Provide the [X, Y] coordinate of the cell's center where the given text is located.  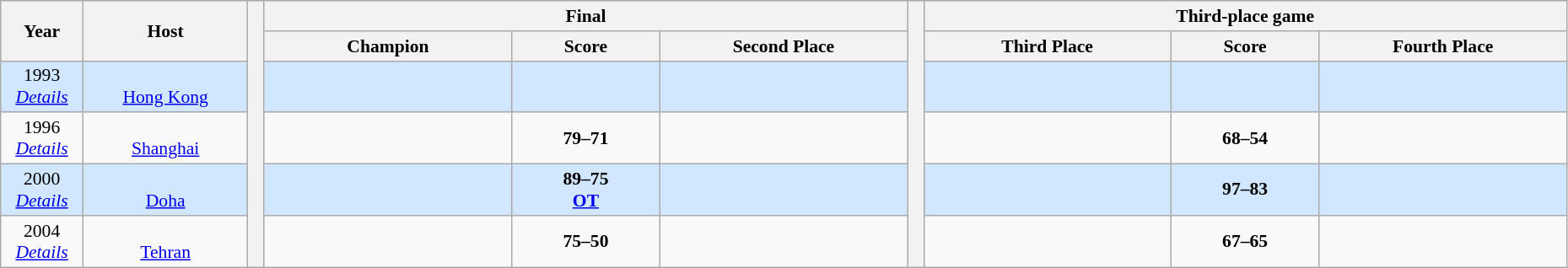
2000 Details [42, 190]
Third-place game [1245, 16]
Second Place [783, 46]
1996 Details [42, 138]
Hong Kong [165, 86]
97–83 [1245, 190]
68–54 [1245, 138]
Host [165, 30]
Final [585, 16]
Doha [165, 190]
1993 Details [42, 86]
2004 Details [42, 241]
89–75OT [586, 190]
Fourth Place [1442, 46]
79–71 [586, 138]
Champion [388, 46]
Shanghai [165, 138]
67–65 [1245, 241]
Year [42, 30]
Tehran [165, 241]
Third Place [1048, 46]
75–50 [586, 241]
